Capture the cell that displays the provided text and extract its (X, Y) central coordinate. 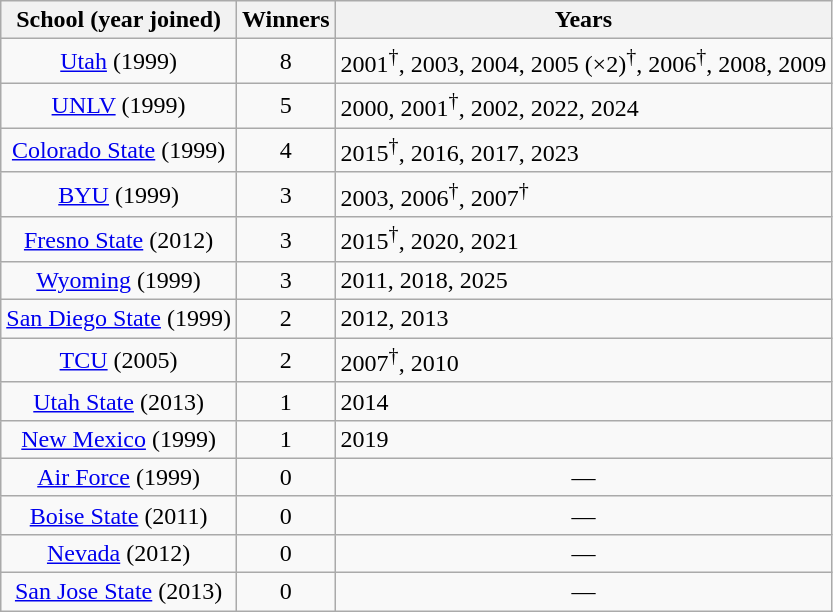
2003, 2006†, 2007† (584, 194)
2019 (584, 439)
Colorado State (1999) (119, 150)
School (year joined) (119, 20)
Air Force (1999) (119, 477)
San Jose State (2013) (119, 592)
Fresno State (2012) (119, 240)
2007†, 2010 (584, 360)
Utah State (2013) (119, 401)
2014 (584, 401)
San Diego State (1999) (119, 319)
2001†, 2003, 2004, 2005 (×2)†, 2006†, 2008, 2009 (584, 62)
New Mexico (1999) (119, 439)
BYU (1999) (119, 194)
Wyoming (1999) (119, 281)
Utah (1999) (119, 62)
Boise State (2011) (119, 515)
TCU (2005) (119, 360)
2000, 2001†, 2002, 2022, 2024 (584, 106)
Winners (286, 20)
2012, 2013 (584, 319)
5 (286, 106)
4 (286, 150)
2011, 2018, 2025 (584, 281)
2015†, 2016, 2017, 2023 (584, 150)
2015†, 2020, 2021 (584, 240)
8 (286, 62)
Years (584, 20)
Nevada (2012) (119, 554)
UNLV (1999) (119, 106)
